Scan for the cell matching the given text and deliver its [X, Y] coordinate at center. 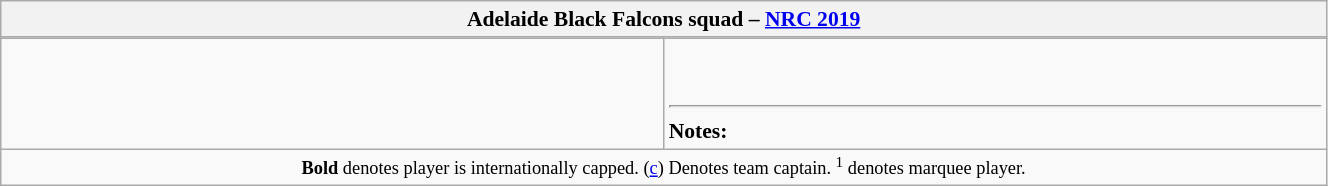
Notes: [996, 94]
Adelaide Black Falcons squad – NRC 2019 [664, 19]
Bold denotes player is internationally capped. (c) Denotes team captain. 1 denotes marquee player. [664, 167]
